Provide the [x, y] coordinate of the cell's center where the given text is located.  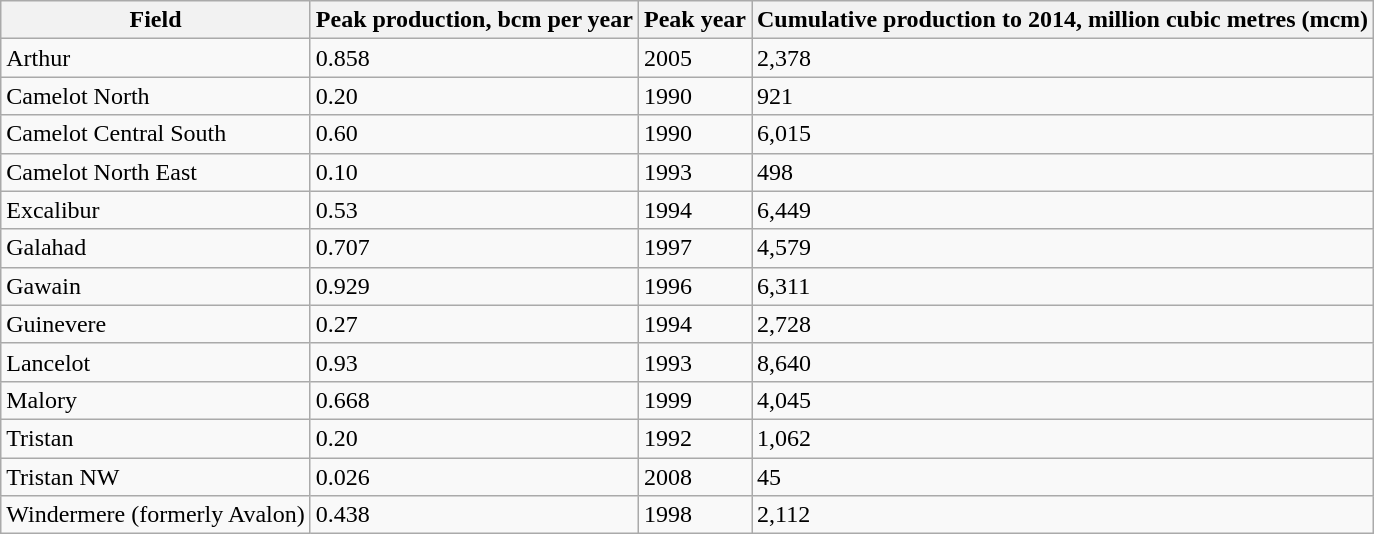
Tristan [156, 438]
0.438 [474, 515]
Camelot Central South [156, 134]
1996 [694, 286]
498 [1063, 172]
Camelot North [156, 96]
0.10 [474, 172]
Windermere (formerly Avalon) [156, 515]
0.53 [474, 210]
6,449 [1063, 210]
4,045 [1063, 400]
6,015 [1063, 134]
Cumulative production to 2014, million cubic metres (mcm) [1063, 20]
0.27 [474, 324]
2,112 [1063, 515]
4,579 [1063, 248]
Guinevere [156, 324]
0.707 [474, 248]
8,640 [1063, 362]
921 [1063, 96]
Galahad [156, 248]
1997 [694, 248]
Field [156, 20]
Arthur [156, 58]
1999 [694, 400]
Peak production, bcm per year [474, 20]
45 [1063, 477]
2,378 [1063, 58]
0.60 [474, 134]
2005 [694, 58]
1,062 [1063, 438]
2008 [694, 477]
Peak year [694, 20]
Camelot North East [156, 172]
0.93 [474, 362]
0.668 [474, 400]
1992 [694, 438]
1998 [694, 515]
0.026 [474, 477]
Gawain [156, 286]
Excalibur [156, 210]
Lancelot [156, 362]
6,311 [1063, 286]
0.929 [474, 286]
Tristan NW [156, 477]
0.858 [474, 58]
Malory [156, 400]
2,728 [1063, 324]
